Return [X, Y] of the center of cell containing provided text 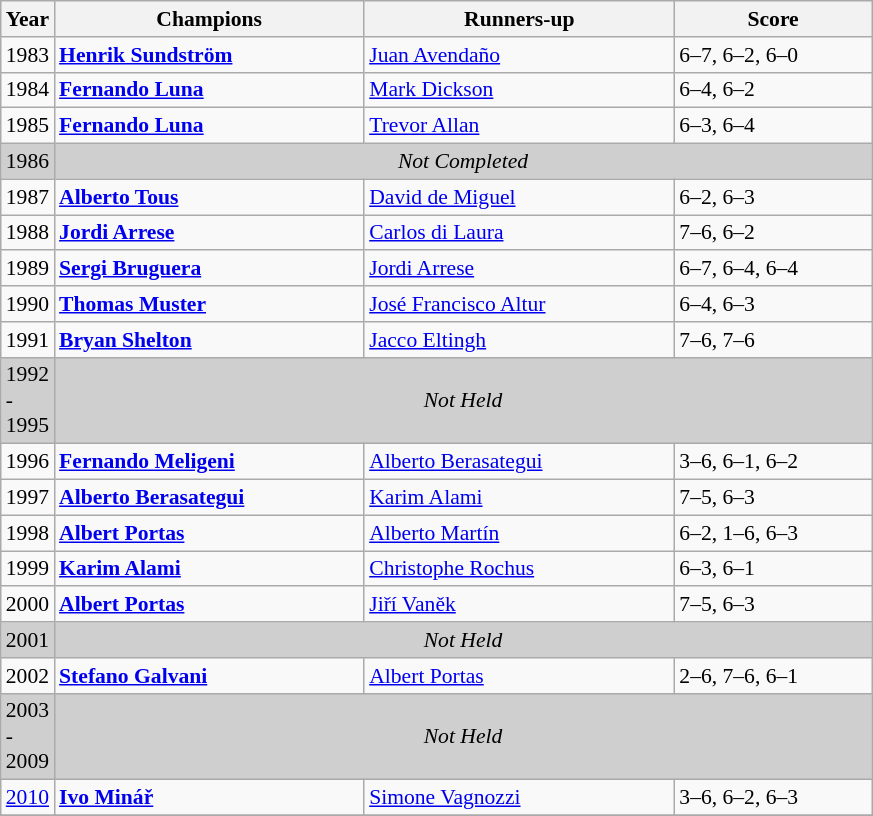
Not Completed [463, 162]
1983 [28, 55]
3–6, 6–2, 6–3 [773, 798]
Alberto Martín [519, 533]
Runners-up [519, 19]
2–6, 7–6, 6–1 [773, 676]
1988 [28, 233]
2001 [28, 640]
1986 [28, 162]
Year [28, 19]
Bryan Shelton [209, 340]
1997 [28, 498]
6–7, 6–2, 6–0 [773, 55]
6–2, 1–6, 6–3 [773, 533]
1987 [28, 197]
7–6, 7–6 [773, 340]
Carlos di Laura [519, 233]
José Francisco Altur [519, 304]
Juan Avendaño [519, 55]
Ivo Minář [209, 798]
Jiří Vaněk [519, 605]
2000 [28, 605]
Thomas Muster [209, 304]
Stefano Galvani [209, 676]
Christophe Rochus [519, 569]
6–4, 6–2 [773, 90]
6–3, 6–4 [773, 126]
1989 [28, 269]
1984 [28, 90]
6–2, 6–3 [773, 197]
Jacco Eltingh [519, 340]
Sergi Bruguera [209, 269]
6–4, 6–3 [773, 304]
6–3, 6–1 [773, 569]
Simone Vagnozzi [519, 798]
1990 [28, 304]
1985 [28, 126]
Score [773, 19]
Henrik Sundström [209, 55]
Fernando Meligeni [209, 462]
Champions [209, 19]
Mark Dickson [519, 90]
2002 [28, 676]
Alberto Tous [209, 197]
7–6, 6–2 [773, 233]
3–6, 6–1, 6–2 [773, 462]
2010 [28, 798]
1998 [28, 533]
2003-2009 [28, 736]
1999 [28, 569]
1992-1995 [28, 400]
Trevor Allan [519, 126]
6–7, 6–4, 6–4 [773, 269]
1991 [28, 340]
1996 [28, 462]
David de Miguel [519, 197]
